Capture the cell that displays the provided text and extract its (X, Y) central coordinate. 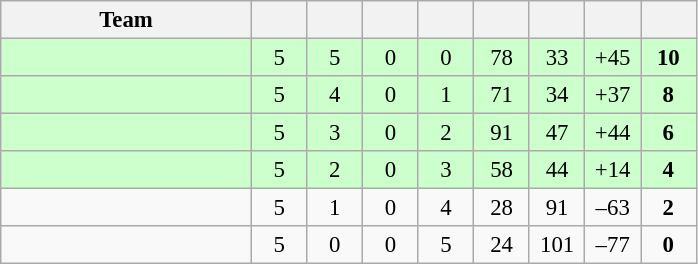
6 (668, 133)
33 (557, 58)
+37 (613, 95)
71 (502, 95)
+14 (613, 170)
101 (557, 245)
44 (557, 170)
–77 (613, 245)
8 (668, 95)
78 (502, 58)
24 (502, 245)
28 (502, 208)
34 (557, 95)
58 (502, 170)
+45 (613, 58)
10 (668, 58)
–63 (613, 208)
Team (126, 20)
+44 (613, 133)
47 (557, 133)
